Identify which cell holds the provided text, then report its [x, y] central coordinate. 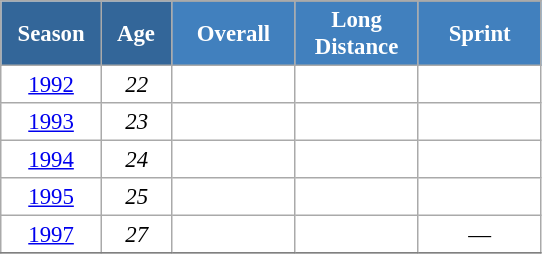
Season [52, 34]
1994 [52, 160]
1997 [52, 235]
Age [136, 34]
— [480, 235]
23 [136, 122]
25 [136, 197]
Sprint [480, 34]
1992 [52, 85]
27 [136, 235]
Long Distance [356, 34]
22 [136, 85]
Overall [234, 34]
1993 [52, 122]
24 [136, 160]
1995 [52, 197]
